Provide the [X, Y] coordinate of the cell's center where the given text is located.  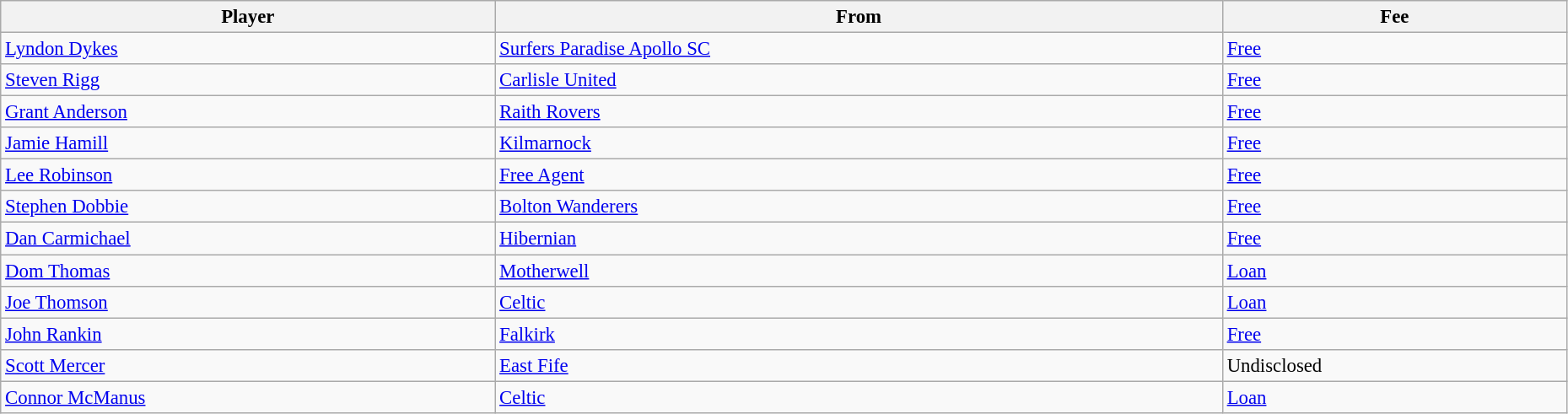
Bolton Wanderers [859, 207]
Jamie Hamill [248, 143]
Surfers Paradise Apollo SC [859, 49]
Hibernian [859, 239]
Falkirk [859, 334]
Raith Rovers [859, 112]
Carlisle United [859, 80]
Fee [1394, 17]
Scott Mercer [248, 365]
Dom Thomas [248, 271]
Undisclosed [1394, 365]
Kilmarnock [859, 143]
Lyndon Dykes [248, 49]
Steven Rigg [248, 80]
Player [248, 17]
East Fife [859, 365]
Joe Thomson [248, 302]
Stephen Dobbie [248, 207]
John Rankin [248, 334]
Lee Robinson [248, 175]
Dan Carmichael [248, 239]
Connor McManus [248, 397]
Motherwell [859, 271]
Free Agent [859, 175]
From [859, 17]
Grant Anderson [248, 112]
